Capture the cell that displays the provided text and extract its (X, Y) central coordinate. 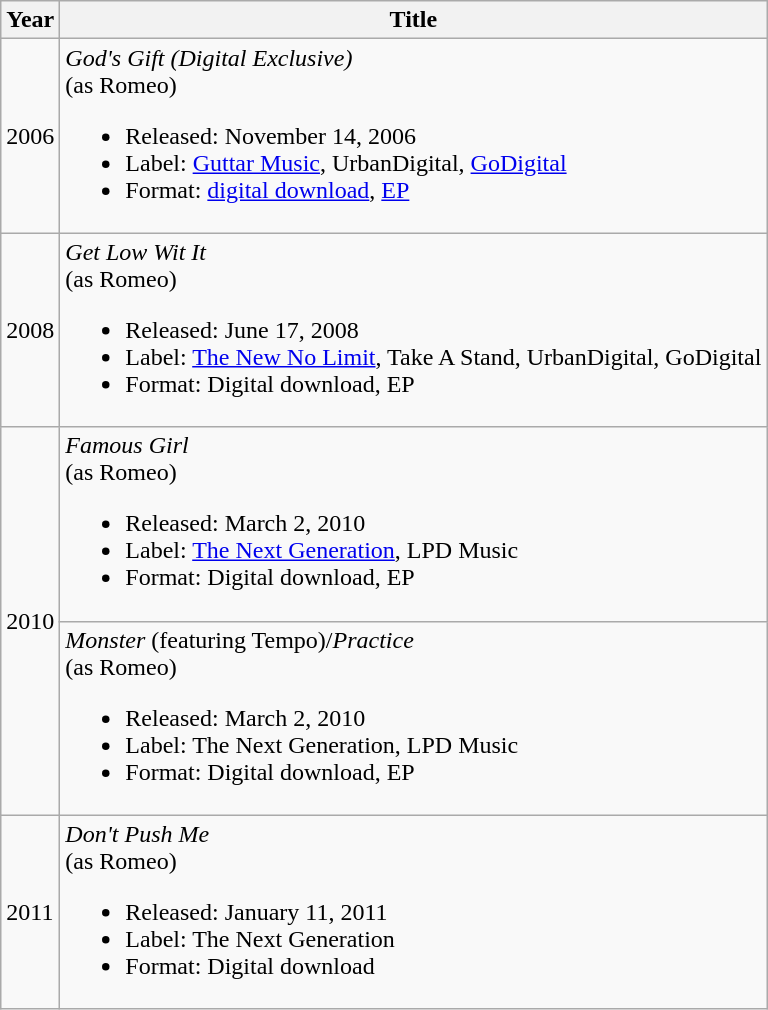
Get Low Wit It(as Romeo)Released: June 17, 2008Label: The New No Limit, Take A Stand, UrbanDigital, GoDigitalFormat: Digital download, EP (414, 330)
Title (414, 20)
Don't Push Me(as Romeo)Released: January 11, 2011Label: The Next GenerationFormat: Digital download (414, 912)
Famous Girl(as Romeo)Released: March 2, 2010Label: The Next Generation, LPD MusicFormat: Digital download, EP (414, 524)
2010 (30, 621)
God's Gift (Digital Exclusive)(as Romeo)Released: November 14, 2006Label: Guttar Music, UrbanDigital, GoDigitalFormat: digital download, EP (414, 136)
Monster (featuring Tempo)/Practice(as Romeo)Released: March 2, 2010Label: The Next Generation, LPD MusicFormat: Digital download, EP (414, 718)
2011 (30, 912)
Year (30, 20)
2008 (30, 330)
2006 (30, 136)
